Search for the cell housing the specified text and yield its (X, Y) center coordinate. 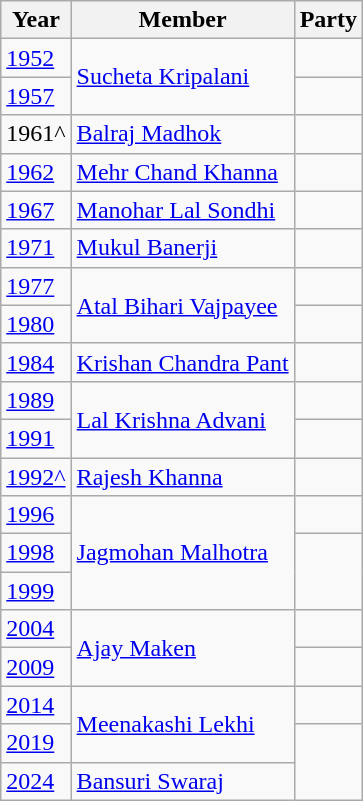
2009 (36, 667)
Year (36, 20)
1996 (36, 515)
Member (182, 20)
1957 (36, 96)
1992^ (36, 477)
Balraj Madhok (182, 134)
1980 (36, 324)
2014 (36, 705)
2019 (36, 743)
Krishan Chandra Pant (182, 362)
1961^ (36, 134)
Bansuri Swaraj (182, 781)
Meenakashi Lekhi (182, 724)
Sucheta Kripalani (182, 77)
1977 (36, 286)
Atal Bihari Vajpayee (182, 305)
1989 (36, 400)
2004 (36, 629)
Manohar Lal Sondhi (182, 210)
1952 (36, 58)
Jagmohan Malhotra (182, 553)
Lal Krishna Advani (182, 419)
Mehr Chand Khanna (182, 172)
1962 (36, 172)
Ajay Maken (182, 648)
Party (328, 20)
2024 (36, 781)
Mukul Banerji (182, 248)
1967 (36, 210)
Rajesh Khanna (182, 477)
1984 (36, 362)
1971 (36, 248)
1999 (36, 591)
1998 (36, 553)
1991 (36, 438)
